Capture the cell that displays the provided text and extract its [x, y] central coordinate. 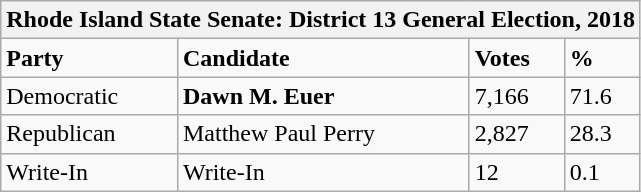
Rhode Island State Senate: District 13 General Election, 2018 [321, 20]
0.1 [602, 172]
Party [90, 58]
Votes [516, 58]
Dawn M. Euer [323, 96]
Republican [90, 134]
Democratic [90, 96]
Candidate [323, 58]
% [602, 58]
7,166 [516, 96]
Matthew Paul Perry [323, 134]
28.3 [602, 134]
71.6 [602, 96]
2,827 [516, 134]
12 [516, 172]
